Scan for the cell matching the given text and deliver its [x, y] coordinate at center. 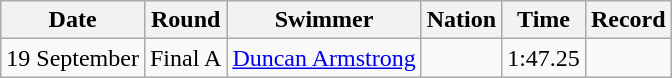
Date [73, 20]
Duncan Armstrong [324, 58]
1:47.25 [544, 58]
Nation [461, 20]
19 September [73, 58]
Final A [185, 58]
Round [185, 20]
Time [544, 20]
Record [628, 20]
Swimmer [324, 20]
